Provide the [x, y] coordinate of the cell's center where the given text is located.  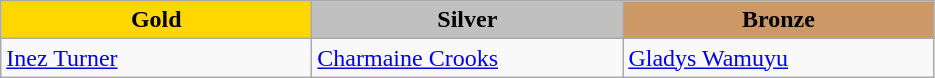
Charmaine Crooks [468, 58]
Gladys Wamuyu [778, 58]
Inez Turner [156, 58]
Silver [468, 20]
Gold [156, 20]
Bronze [778, 20]
